Scan for the cell matching the given text and deliver its (X, Y) coordinate at center. 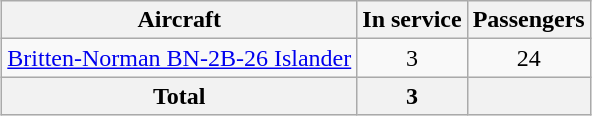
Total (180, 96)
Aircraft (180, 20)
24 (528, 58)
Britten-Norman BN-2B-26 Islander (180, 58)
Passengers (528, 20)
In service (412, 20)
